Provide the [X, Y] coordinate of the cell's center where the given text is located.  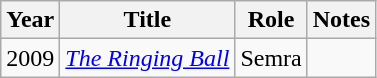
Notes [341, 20]
The Ringing Ball [148, 58]
Role [271, 20]
Semra [271, 58]
Year [30, 20]
2009 [30, 58]
Title [148, 20]
